Pinpoint the cell where the given text exists, returning its [x, y] midpoint coordinate. 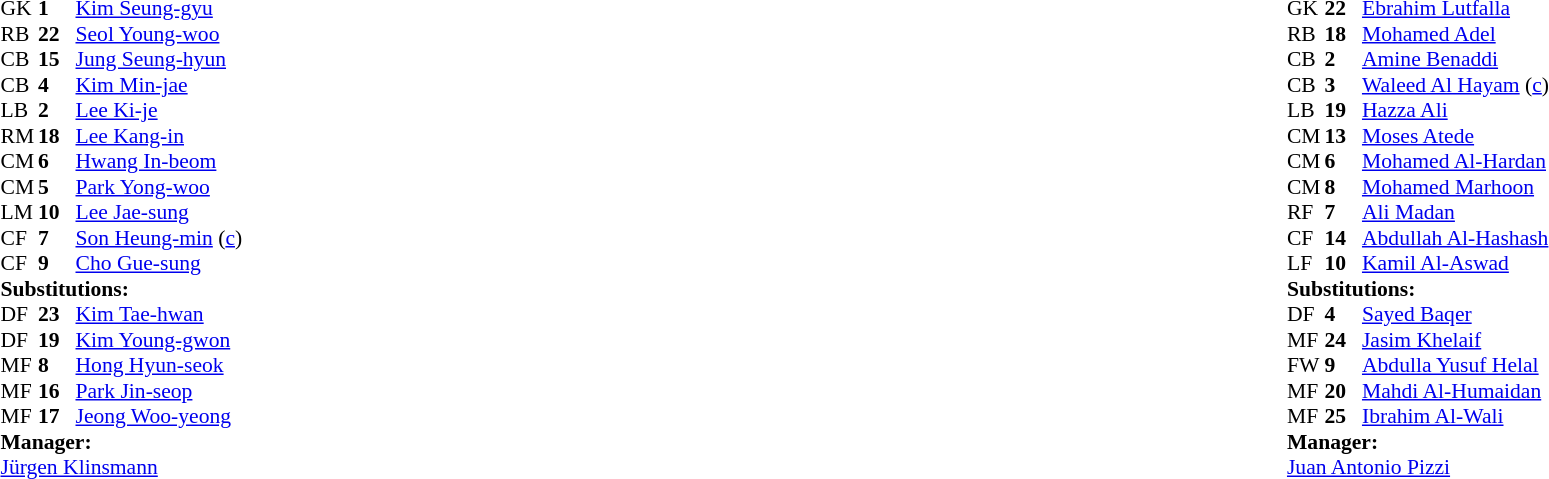
Abdulla Yusuf Helal [1456, 365]
Kim Young-gwon [160, 340]
13 [1343, 136]
Hwang In-beom [160, 161]
25 [1343, 417]
RF [1306, 213]
Cho Gue-sung [160, 263]
Mahdi Al-Humaidan [1456, 391]
Moses Atede [1456, 136]
Park Jin-seop [160, 391]
20 [1343, 391]
Mohamed Al-Hardan [1456, 161]
Lee Ki-je [160, 111]
Kim Tae-hwan [160, 315]
Sayed Baqer [1456, 315]
Mohamed Marhoon [1456, 187]
24 [1343, 340]
17 [57, 417]
14 [1343, 238]
Ali Madan [1456, 213]
RM [19, 136]
Lee Kang-in [160, 136]
Lee Jae-sung [160, 213]
Seol Young-woo [160, 34]
Kim Min-jae [160, 85]
Jasim Khelaif [1456, 340]
16 [57, 391]
LF [1306, 263]
Mohamed Adel [1456, 34]
Son Heung-min (c) [160, 238]
Kamil Al-Aswad [1456, 263]
Abdullah Al-Hashash [1456, 238]
5 [57, 187]
Jeong Woo-yeong [160, 417]
15 [57, 59]
22 [57, 34]
Waleed Al Hayam (c) [1456, 85]
Amine Benaddi [1456, 59]
Ibrahim Al-Wali [1456, 417]
LM [19, 213]
Hazza Ali [1456, 111]
Park Yong-woo [160, 187]
FW [1306, 365]
3 [1343, 85]
Hong Hyun-seok [160, 365]
Jung Seung-hyun [160, 59]
23 [57, 315]
